Output the [x, y] coordinate of the center of the cell containing the given text.  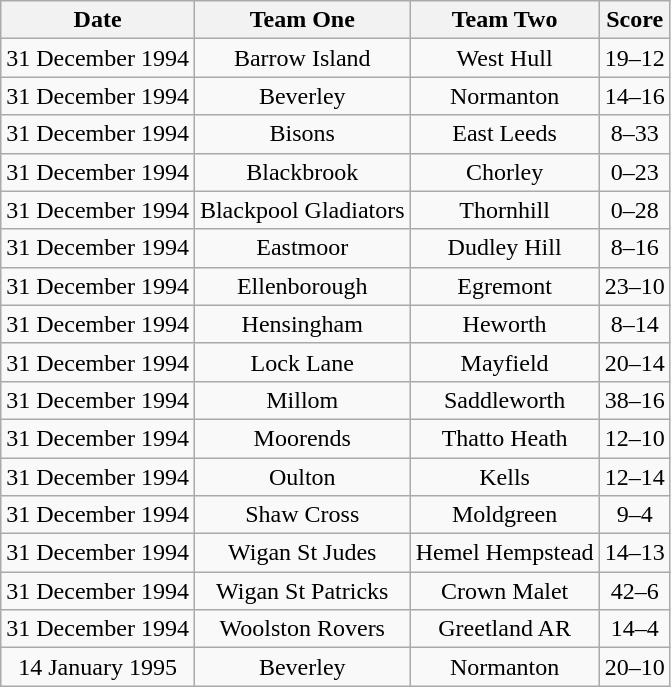
9–4 [634, 515]
Greetland AR [504, 629]
Blackbrook [302, 172]
20–14 [634, 362]
12–10 [634, 438]
Dudley Hill [504, 248]
Date [98, 20]
Team One [302, 20]
Shaw Cross [302, 515]
Wigan St Patricks [302, 591]
Egremont [504, 286]
Chorley [504, 172]
19–12 [634, 58]
Moldgreen [504, 515]
Wigan St Judes [302, 553]
14–13 [634, 553]
Millom [302, 400]
20–10 [634, 667]
38–16 [634, 400]
Moorends [302, 438]
Saddleworth [504, 400]
0–28 [634, 210]
Kells [504, 477]
42–6 [634, 591]
12–14 [634, 477]
Team Two [504, 20]
Thornhill [504, 210]
Lock Lane [302, 362]
Mayfield [504, 362]
14–16 [634, 96]
West Hull [504, 58]
Crown Malet [504, 591]
Bisons [302, 134]
23–10 [634, 286]
Woolston Rovers [302, 629]
Score [634, 20]
8–33 [634, 134]
Heworth [504, 324]
Ellenborough [302, 286]
Hemel Hempstead [504, 553]
14–4 [634, 629]
14 January 1995 [98, 667]
Hensingham [302, 324]
Thatto Heath [504, 438]
8–14 [634, 324]
East Leeds [504, 134]
Blackpool Gladiators [302, 210]
0–23 [634, 172]
Eastmoor [302, 248]
Oulton [302, 477]
Barrow Island [302, 58]
8–16 [634, 248]
